Return the [X, Y] coordinate for the center point of the cell that contains the specified text.  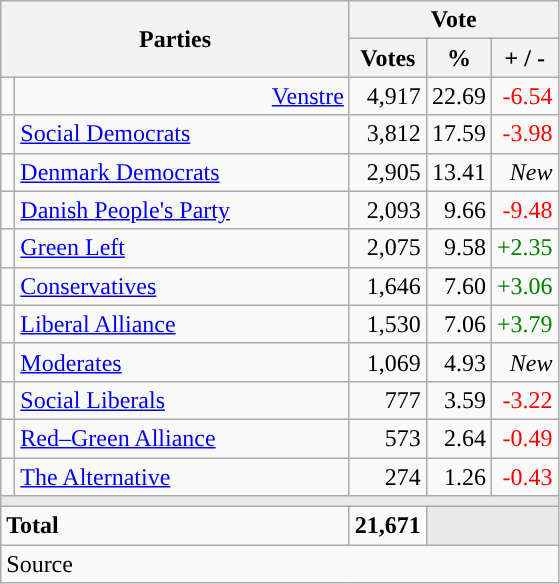
-0.43 [524, 477]
-6.54 [524, 96]
2,075 [388, 248]
4.93 [458, 362]
Votes [388, 58]
9.66 [458, 210]
Parties [176, 39]
Social Liberals [182, 400]
3,812 [388, 134]
13.41 [458, 172]
Social Democrats [182, 134]
22.69 [458, 96]
1,646 [388, 286]
-3.98 [524, 134]
-3.22 [524, 400]
+ / - [524, 58]
Danish People's Party [182, 210]
-9.48 [524, 210]
9.58 [458, 248]
-0.49 [524, 438]
+3.06 [524, 286]
7.60 [458, 286]
Red–Green Alliance [182, 438]
274 [388, 477]
4,917 [388, 96]
7.06 [458, 324]
Denmark Democrats [182, 172]
+3.79 [524, 324]
2,093 [388, 210]
Source [280, 564]
777 [388, 400]
1,069 [388, 362]
Venstre [182, 96]
21,671 [388, 526]
1.26 [458, 477]
573 [388, 438]
3.59 [458, 400]
2.64 [458, 438]
+2.35 [524, 248]
The Alternative [182, 477]
Conservatives [182, 286]
Vote [454, 20]
Total [176, 526]
Green Left [182, 248]
Moderates [182, 362]
Liberal Alliance [182, 324]
1,530 [388, 324]
2,905 [388, 172]
17.59 [458, 134]
% [458, 58]
